Locate the cell with the specified text and output its [x, y] center coordinate. 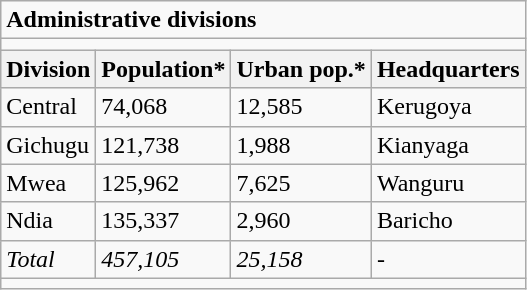
- [448, 259]
Wanguru [448, 183]
Headquarters [448, 69]
Population* [164, 69]
Kerugoya [448, 107]
121,738 [164, 145]
25,158 [301, 259]
12,585 [301, 107]
2,960 [301, 221]
125,962 [164, 183]
7,625 [301, 183]
Urban pop.* [301, 69]
Gichugu [48, 145]
1,988 [301, 145]
Total [48, 259]
Baricho [448, 221]
135,337 [164, 221]
Mwea [48, 183]
457,105 [164, 259]
Kianyaga [448, 145]
Central [48, 107]
Division [48, 69]
Ndia [48, 221]
74,068 [164, 107]
Administrative divisions [263, 20]
